Pinpoint the cell where the given text exists, returning its [x, y] midpoint coordinate. 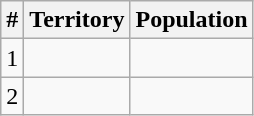
Population [192, 20]
# [12, 20]
2 [12, 96]
1 [12, 58]
Territory [77, 20]
